Return the (x, y) coordinate for the center point of the cell that contains the specified text.  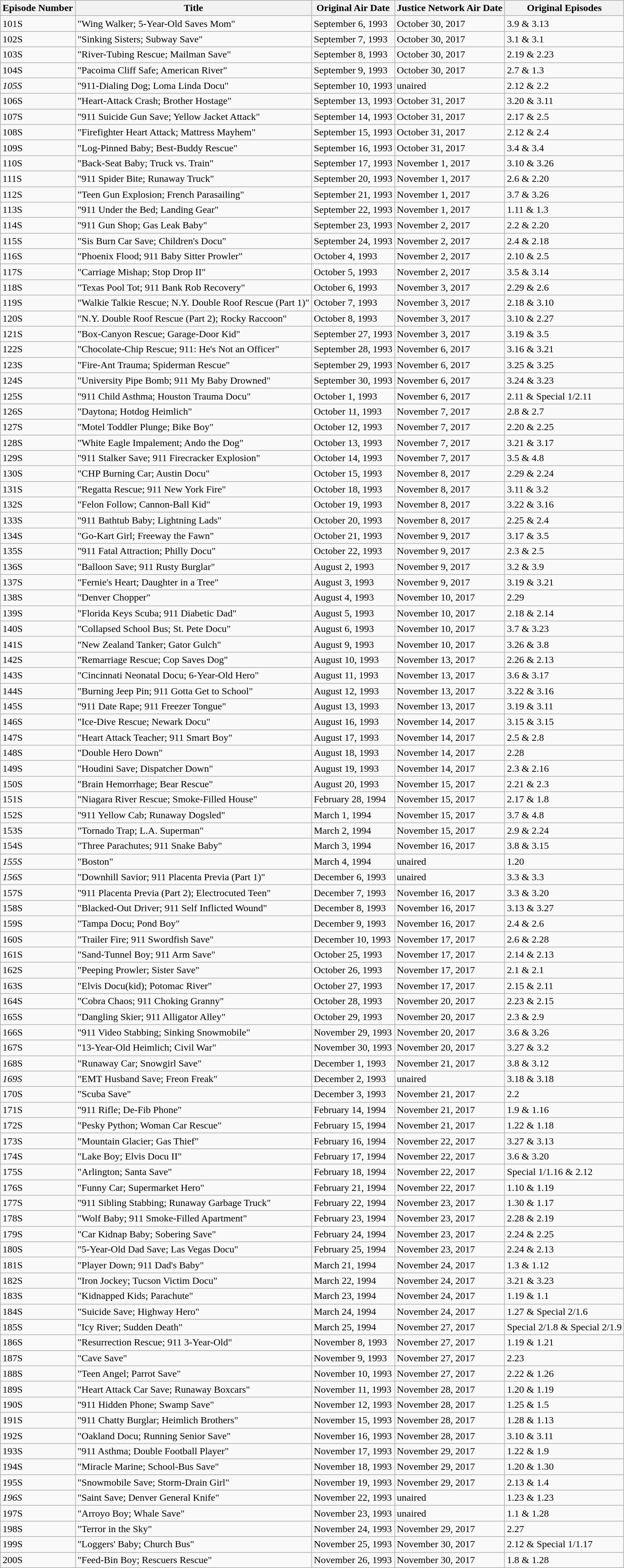
February 23, 1994 (353, 1219)
118S (38, 287)
2.26 & 2.13 (564, 660)
3.7 & 4.8 (564, 815)
2.18 & 2.14 (564, 613)
1.11 & 1.3 (564, 210)
132S (38, 505)
"13-Year-Old Heimlich; Civil War" (193, 1048)
2.11 & Special 1/2.11 (564, 396)
"Chocolate-Chip Rescue; 911: He's Not an Officer" (193, 349)
Special 2/1.8 & Special 2/1.9 (564, 1327)
February 17, 1994 (353, 1156)
2.23 (564, 1358)
"911 Suicide Gun Save; Yellow Jacket Attack" (193, 117)
"Blacked-Out Driver; 911 Self Inflicted Wound" (193, 908)
"Resurrection Rescue; 911 3-Year-Old" (193, 1343)
"Fire-Ant Trauma; Spiderman Rescue" (193, 365)
October 28, 1993 (353, 1001)
"911 Fatal Attraction; Philly Docu" (193, 551)
164S (38, 1001)
2.5 & 2.8 (564, 738)
"Boston" (193, 861)
"N.Y. Double Roof Rescue (Part 2); Rocky Raccoon" (193, 318)
"Sinking Sisters; Subway Save" (193, 39)
"Oakland Docu; Running Senior Save" (193, 1435)
2.2 (564, 1094)
2.24 & 2.25 (564, 1234)
"Player Down; 911 Dad's Baby" (193, 1265)
2.12 & 2.2 (564, 86)
1.22 & 1.18 (564, 1125)
November 23, 1993 (353, 1513)
3.26 & 3.8 (564, 644)
November 15, 1993 (353, 1420)
August 16, 1993 (353, 722)
156S (38, 877)
198S (38, 1529)
February 28, 1994 (353, 799)
2.3 & 2.16 (564, 769)
104S (38, 70)
2.6 & 2.28 (564, 939)
173S (38, 1141)
September 15, 1993 (353, 132)
134S (38, 536)
November 10, 1993 (353, 1374)
2.12 & 2.4 (564, 132)
165S (38, 1017)
November 29, 1993 (353, 1032)
February 21, 1994 (353, 1188)
191S (38, 1420)
"Daytona; Hotdog Heimlich" (193, 411)
"911 Yellow Cab; Runaway Dogsled" (193, 815)
"Collapsed School Bus; St. Pete Docu" (193, 629)
March 3, 1994 (353, 846)
200S (38, 1560)
March 21, 1994 (353, 1265)
"Florida Keys Scuba; 911 Diabetic Dad" (193, 613)
113S (38, 210)
December 8, 1993 (353, 908)
Original Air Date (353, 8)
August 17, 1993 (353, 738)
116S (38, 256)
102S (38, 39)
1.20 & 1.19 (564, 1389)
1.22 & 1.9 (564, 1451)
175S (38, 1172)
2.18 & 3.10 (564, 303)
190S (38, 1405)
February 15, 1994 (353, 1125)
1.27 & Special 2/1.6 (564, 1312)
3.6 & 3.20 (564, 1156)
1.1 & 1.28 (564, 1513)
121S (38, 334)
2.1 & 2.1 (564, 970)
106S (38, 101)
1.10 & 1.19 (564, 1188)
2.8 & 2.7 (564, 411)
3.21 & 3.17 (564, 442)
3.19 & 3.11 (564, 707)
"Houdini Save; Dispatcher Down" (193, 769)
"Balloon Save; 911 Rusty Burglar" (193, 567)
163S (38, 986)
September 8, 1993 (353, 55)
186S (38, 1343)
"Arroyo Boy; Whale Save" (193, 1513)
130S (38, 474)
184S (38, 1312)
"Teen Gun Explosion; French Parasailing" (193, 194)
"Log-Pinned Baby; Best-Buddy Rescue" (193, 148)
3.10 & 3.26 (564, 163)
"Snowmobile Save; Storm-Drain Girl" (193, 1482)
188S (38, 1374)
151S (38, 799)
3.4 & 3.4 (564, 148)
August 5, 1993 (353, 613)
3.19 & 3.5 (564, 334)
153S (38, 830)
February 18, 1994 (353, 1172)
"Carriage Mishap; Stop Drop II" (193, 272)
3.13 & 3.27 (564, 908)
3.24 & 3.23 (564, 380)
2.7 & 1.3 (564, 70)
2.20 & 2.25 (564, 427)
March 23, 1994 (353, 1296)
September 22, 1993 (353, 210)
2.21 & 2.3 (564, 784)
March 22, 1994 (353, 1281)
October 6, 1993 (353, 287)
"Pacoima Cliff Safe; American River" (193, 70)
170S (38, 1094)
November 12, 1993 (353, 1405)
3.15 & 3.15 (564, 722)
September 29, 1993 (353, 365)
September 27, 1993 (353, 334)
115S (38, 241)
August 12, 1993 (353, 691)
September 21, 1993 (353, 194)
December 1, 1993 (353, 1063)
3.20 & 3.11 (564, 101)
3.8 & 3.15 (564, 846)
Original Episodes (564, 8)
189S (38, 1389)
108S (38, 132)
128S (38, 442)
129S (38, 458)
February 25, 1994 (353, 1250)
2.24 & 2.13 (564, 1250)
September 13, 1993 (353, 101)
October 5, 1993 (353, 272)
2.13 & 1.4 (564, 1482)
139S (38, 613)
"911 Sibling Stabbing; Runaway Garbage Truck" (193, 1203)
2.6 & 2.20 (564, 179)
109S (38, 148)
"911 Chatty Burglar; Heimlich Brothers" (193, 1420)
"Brain Hemorrhage; Bear Rescue" (193, 784)
"Kidnapped Kids; Parachute" (193, 1296)
November 8, 1993 (353, 1343)
3.7 & 3.23 (564, 629)
2.3 & 2.5 (564, 551)
"911 Spider Bite; Runaway Truck" (193, 179)
196S (38, 1498)
December 10, 1993 (353, 939)
2.25 & 2.4 (564, 520)
138S (38, 598)
"Sand-Tunnel Boy; 911 Arm Save" (193, 955)
"Cobra Chaos; 911 Choking Granny" (193, 1001)
101S (38, 24)
December 2, 1993 (353, 1079)
136S (38, 567)
"911 Date Rape; 911 Freezer Tongue" (193, 707)
October 12, 1993 (353, 427)
135S (38, 551)
3.18 & 3.18 (564, 1079)
October 8, 1993 (353, 318)
176S (38, 1188)
"911 Hidden Phone; Swamp Save" (193, 1405)
October 19, 1993 (353, 505)
"Three Parachutes; 911 Snake Baby" (193, 846)
October 21, 1993 (353, 536)
166S (38, 1032)
172S (38, 1125)
"Runaway Car; Snowgirl Save" (193, 1063)
"Back-Seat Baby; Truck vs. Train" (193, 163)
"Niagara River Rescue; Smoke-Filled House" (193, 799)
3.19 & 3.21 (564, 582)
"White Eagle Impalement; Ando the Dog" (193, 442)
December 3, 1993 (353, 1094)
2.15 & 2.11 (564, 986)
199S (38, 1544)
"Go-Kart Girl; Freeway the Fawn" (193, 536)
180S (38, 1250)
August 9, 1993 (353, 644)
2.3 & 2.9 (564, 1017)
"Lake Boy; Elvis Docu II" (193, 1156)
123S (38, 365)
August 13, 1993 (353, 707)
126S (38, 411)
1.9 & 1.16 (564, 1110)
"Walkie Talkie Rescue; N.Y. Double Roof Rescue (Part 1)" (193, 303)
161S (38, 955)
"Wing Walker; 5-Year-Old Saves Mom" (193, 24)
September 24, 1993 (353, 241)
"911 Asthma; Double Football Player" (193, 1451)
103S (38, 55)
March 25, 1994 (353, 1327)
183S (38, 1296)
168S (38, 1063)
March 1, 1994 (353, 815)
152S (38, 815)
Justice Network Air Date (450, 8)
February 14, 1994 (353, 1110)
"University Pipe Bomb; 911 My Baby Drowned" (193, 380)
157S (38, 892)
3.3 & 3.20 (564, 892)
October 14, 1993 (353, 458)
November 22, 1993 (353, 1498)
2.10 & 2.5 (564, 256)
August 2, 1993 (353, 567)
February 22, 1994 (353, 1203)
"Felon Follow; Cannon-Ball Kid" (193, 505)
November 25, 1993 (353, 1544)
120S (38, 318)
137S (38, 582)
127S (38, 427)
194S (38, 1467)
"Sis Burn Car Save; Children's Docu" (193, 241)
"Downhill Savior; 911 Placenta Previa (Part 1)" (193, 877)
"Cave Save" (193, 1358)
3.11 & 3.2 (564, 489)
September 16, 1993 (353, 148)
"Wolf Baby; 911 Smoke-Filled Apartment" (193, 1219)
145S (38, 707)
2.17 & 2.5 (564, 117)
November 11, 1993 (353, 1389)
3.25 & 3.25 (564, 365)
3.6 & 3.17 (564, 675)
February 24, 1994 (353, 1234)
158S (38, 908)
1.28 & 1.13 (564, 1420)
193S (38, 1451)
November 17, 1993 (353, 1451)
141S (38, 644)
2.29 & 2.6 (564, 287)
"Loggers' Baby; Church Bus" (193, 1544)
November 16, 1993 (353, 1435)
149S (38, 769)
"Box-Canyon Rescue; Garage-Door Kid" (193, 334)
"911 Bathtub Baby; Lightning Lads" (193, 520)
105S (38, 86)
3.10 & 2.27 (564, 318)
Special 1/1.16 & 2.12 (564, 1172)
"Regatta Rescue; 911 New York Fire" (193, 489)
October 18, 1993 (353, 489)
2.22 & 1.26 (564, 1374)
"911-Dialing Dog; Loma Linda Docu" (193, 86)
174S (38, 1156)
September 14, 1993 (353, 117)
3.7 & 3.26 (564, 194)
"911 Video Stabbing; Sinking Snowmobile" (193, 1032)
3.16 & 3.21 (564, 349)
2.9 & 2.24 (564, 830)
"Arlington; Santa Save" (193, 1172)
August 6, 1993 (353, 629)
"EMT Husband Save; Freon Freak" (193, 1079)
1.3 & 1.12 (564, 1265)
"Remarriage Rescue; Cop Saves Dog" (193, 660)
197S (38, 1513)
1.19 & 1.1 (564, 1296)
185S (38, 1327)
September 30, 1993 (353, 380)
159S (38, 923)
195S (38, 1482)
"Peeping Prowler; Sister Save" (193, 970)
179S (38, 1234)
"Trailer Fire; 911 Swordfish Save" (193, 939)
"911 Gun Shop; Gas Leak Baby" (193, 225)
182S (38, 1281)
"Texas Pool Tot; 911 Bank Rob Recovery" (193, 287)
3.1 & 3.1 (564, 39)
"Saint Save; Denver General Knife" (193, 1498)
171S (38, 1110)
"5-Year-Old Dad Save; Las Vegas Docu" (193, 1250)
2.4 & 2.6 (564, 923)
2.4 & 2.18 (564, 241)
"Elvis Docu(kid); Potomac River" (193, 986)
1.25 & 1.5 (564, 1405)
133S (38, 520)
3.6 & 3.26 (564, 1032)
144S (38, 691)
154S (38, 846)
October 20, 1993 (353, 520)
1.30 & 1.17 (564, 1203)
September 10, 1993 (353, 86)
"Firefighter Heart Attack; Mattress Mayhem" (193, 132)
3.3 & 3.3 (564, 877)
1.19 & 1.21 (564, 1343)
122S (38, 349)
2.19 & 2.23 (564, 55)
September 9, 1993 (353, 70)
September 6, 1993 (353, 24)
"Cincinnati Neonatal Docu; 6-Year-Old Hero" (193, 675)
"New Zealand Tanker; Gator Gulch" (193, 644)
March 2, 1994 (353, 830)
"Scuba Save" (193, 1094)
"Denver Chopper" (193, 598)
111S (38, 179)
"Funny Car; Supermarket Hero" (193, 1188)
2.29 & 2.24 (564, 474)
October 15, 1993 (353, 474)
3.17 & 3.5 (564, 536)
114S (38, 225)
1.8 & 1.28 (564, 1560)
112S (38, 194)
2.28 (564, 753)
"Terror in the Sky" (193, 1529)
150S (38, 784)
March 4, 1994 (353, 861)
Title (193, 8)
November 30, 1993 (353, 1048)
November 9, 1993 (353, 1358)
October 11, 1993 (353, 411)
3.21 & 3.23 (564, 1281)
"Feed-Bin Boy; Rescuers Rescue" (193, 1560)
169S (38, 1079)
"Mountain Glacier; Gas Thief" (193, 1141)
December 7, 1993 (353, 892)
October 29, 1993 (353, 1017)
"CHP Burning Car; Austin Docu" (193, 474)
December 9, 1993 (353, 923)
August 11, 1993 (353, 675)
117S (38, 272)
"Motel Toddler Plunge; Bike Boy" (193, 427)
"911 Stalker Save; 911 Firecracker Explosion" (193, 458)
"Icy River; Sudden Death" (193, 1327)
162S (38, 970)
"Iron Jockey; Tucson Victim Docu" (193, 1281)
1.23 & 1.23 (564, 1498)
3.27 & 3.13 (564, 1141)
160S (38, 939)
November 26, 1993 (353, 1560)
September 28, 1993 (353, 349)
181S (38, 1265)
October 13, 1993 (353, 442)
"Pesky Python; Woman Car Rescue" (193, 1125)
3.2 & 3.9 (564, 567)
"Car Kidnap Baby; Sobering Save" (193, 1234)
131S (38, 489)
2.14 & 2.13 (564, 955)
"River-Tubing Rescue; Mailman Save" (193, 55)
September 20, 1993 (353, 179)
October 7, 1993 (353, 303)
August 19, 1993 (353, 769)
167S (38, 1048)
155S (38, 861)
September 7, 1993 (353, 39)
"Ice-Dive Rescue; Newark Docu" (193, 722)
November 19, 1993 (353, 1482)
September 17, 1993 (353, 163)
2.17 & 1.8 (564, 799)
3.5 & 3.14 (564, 272)
November 18, 1993 (353, 1467)
"Miracle Marine; School-Bus Save" (193, 1467)
2.29 (564, 598)
"911 Rifle; De-Fib Phone" (193, 1110)
"Dangling Skier; 911 Alligator Alley" (193, 1017)
"Phoenix Flood; 911 Baby Sitter Prowler" (193, 256)
"Fernie's Heart; Daughter in a Tree" (193, 582)
"Double Hero Down" (193, 753)
3.8 & 3.12 (564, 1063)
107S (38, 117)
August 3, 1993 (353, 582)
August 4, 1993 (353, 598)
September 23, 1993 (353, 225)
2.2 & 2.20 (564, 225)
124S (38, 380)
192S (38, 1435)
October 26, 1993 (353, 970)
1.20 (564, 861)
3.5 & 4.8 (564, 458)
"Tornado Trap; L.A. Superman" (193, 830)
110S (38, 163)
142S (38, 660)
August 18, 1993 (353, 753)
"Heart Attack Car Save; Runaway Boxcars" (193, 1389)
146S (38, 722)
2.27 (564, 1529)
"Tampa Docu; Pond Boy" (193, 923)
"911 Child Asthma; Houston Trauma Docu" (193, 396)
3.9 & 3.13 (564, 24)
3.10 & 3.11 (564, 1435)
"911 Placenta Previa (Part 2); Electrocuted Teen" (193, 892)
"Heart Attack Teacher; 911 Smart Boy" (193, 738)
1.20 & 1.30 (564, 1467)
"Heart-Attack Crash; Brother Hostage" (193, 101)
147S (38, 738)
148S (38, 753)
November 24, 1993 (353, 1529)
177S (38, 1203)
187S (38, 1358)
3.27 & 3.2 (564, 1048)
October 25, 1993 (353, 955)
October 1, 1993 (353, 396)
140S (38, 629)
February 16, 1994 (353, 1141)
March 24, 1994 (353, 1312)
December 6, 1993 (353, 877)
October 22, 1993 (353, 551)
"Teen Angel; Parrot Save" (193, 1374)
October 4, 1993 (353, 256)
2.28 & 2.19 (564, 1219)
"911 Under the Bed; Landing Gear" (193, 210)
Episode Number (38, 8)
October 27, 1993 (353, 986)
178S (38, 1219)
2.23 & 2.15 (564, 1001)
143S (38, 675)
119S (38, 303)
2.12 & Special 1/1.17 (564, 1544)
August 20, 1993 (353, 784)
August 10, 1993 (353, 660)
"Burning Jeep Pin; 911 Gotta Get to School" (193, 691)
"Suicide Save; Highway Hero" (193, 1312)
125S (38, 396)
